Pinpoint the cell where the given text exists, returning its [X, Y] midpoint coordinate. 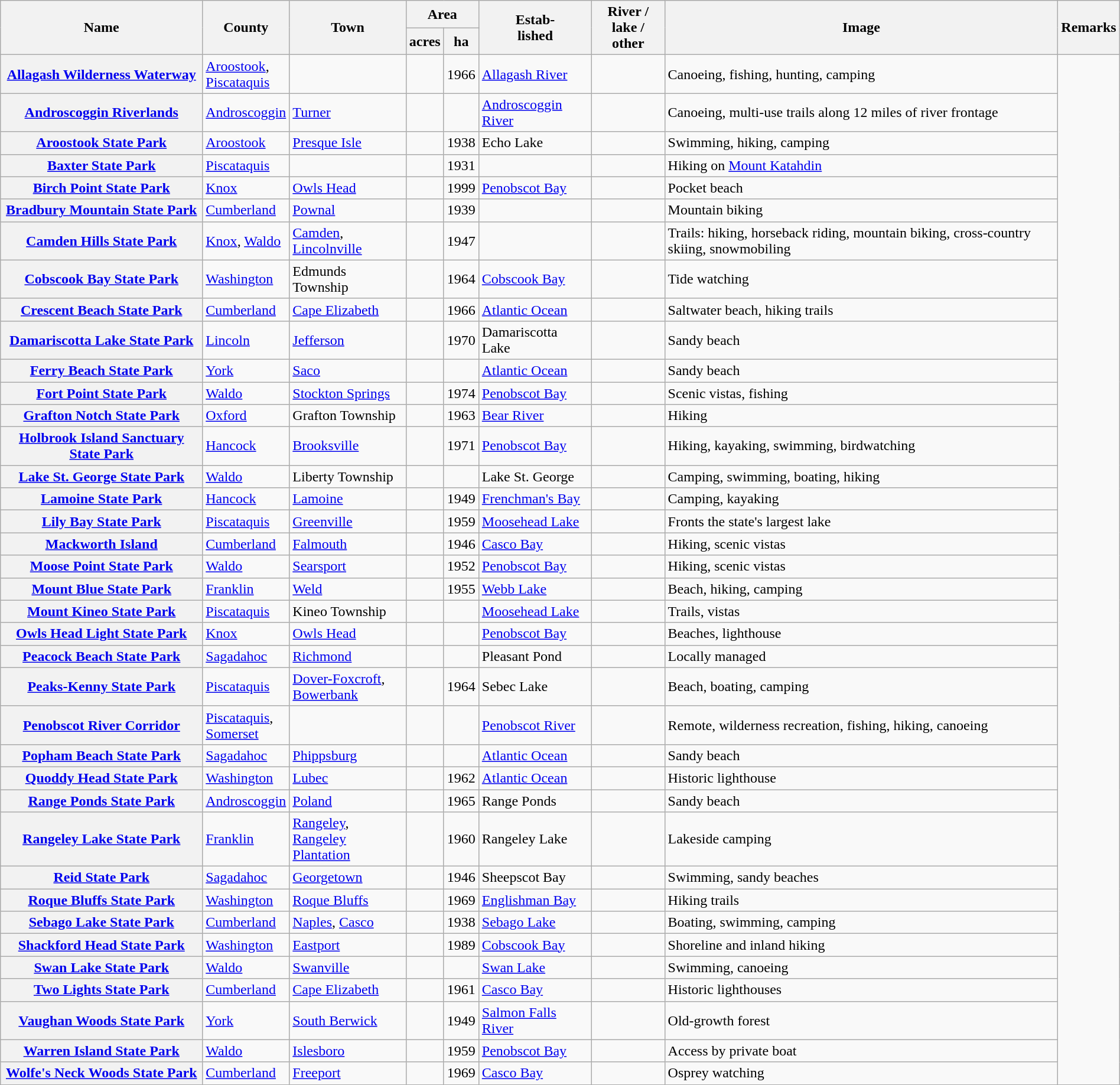
Sebec Lake [535, 686]
Scenic vistas, fishing [861, 393]
Osprey watching [861, 1073]
Kineo Township [347, 611]
Beach, hiking, camping [861, 589]
Dover-Foxcroft, Bowerbank [347, 686]
Echo Lake [535, 143]
Town [347, 28]
Lincoln [246, 340]
Penobscot River [535, 725]
Damariscotta Lake State Park [102, 340]
Saltwater beach, hiking trails [861, 309]
Richmond [347, 656]
Owls Head Light State Park [102, 634]
Lamoine [347, 499]
Camden Hills State Park [102, 241]
Trails, vistas [861, 611]
Frenchman's Bay [535, 499]
Falmouth [347, 544]
Georgetown [347, 878]
Mount Blue State Park [102, 589]
Rangeley Lake [535, 839]
Reid State Park [102, 878]
Presque Isle [347, 143]
ha [461, 41]
Piscataquis, Somerset [246, 725]
Mountain biking [861, 210]
Eastport [347, 945]
Androscoggin Riverlands [102, 112]
River / lake / other [629, 28]
Naples, Casco [347, 923]
Hiking on Mount Katahdin [861, 165]
Lake St. George State Park [102, 477]
1952 [461, 566]
1962 [461, 778]
1971 [461, 447]
1974 [461, 393]
Old-growth forest [861, 1021]
Mount Kineo State Park [102, 611]
Historic lighthouses [861, 990]
Lake St. George [535, 477]
Two Lights State Park [102, 990]
Peacock Beach State Park [102, 656]
Phippsburg [347, 755]
Bradbury Mountain State Park [102, 210]
Brooksville [347, 447]
Rangeley, Rangeley Plantation [347, 839]
1963 [461, 416]
Tide watching [861, 279]
Swimming, hiking, camping [861, 143]
Birch Point State Park [102, 188]
1970 [461, 340]
Sebago Lake State Park [102, 923]
Vaughan Woods State Park [102, 1021]
Camping, swimming, boating, hiking [861, 477]
Shoreline and inland hiking [861, 945]
Sheepscot Bay [535, 878]
Historic lighthouse [861, 778]
Estab- lished [535, 28]
Locally managed [861, 656]
1931 [461, 165]
Oxford [246, 416]
Jefferson [347, 340]
Poland [347, 800]
Moose Point State Park [102, 566]
Swanville [347, 967]
1965 [461, 800]
Hiking, kayaking, swimming, birdwatching [861, 447]
Roque Bluffs [347, 900]
Greenville [347, 522]
Grafton Township [347, 416]
Aroostook [246, 143]
County [246, 28]
acres [425, 41]
Camden, Lincolnville [347, 241]
Remote, wilderness recreation, fishing, hiking, canoeing [861, 725]
Freeport [347, 1073]
Area [442, 14]
Remarks [1089, 28]
1955 [461, 589]
Rangeley Lake State Park [102, 839]
Androscoggin River [535, 112]
Range Ponds State Park [102, 800]
Penobscot River Corridor [102, 725]
Beaches, lighthouse [861, 634]
Canoeing, multi-use trails along 12 miles of river frontage [861, 112]
Grafton Notch State Park [102, 416]
1947 [461, 241]
1989 [461, 945]
Roque Bluffs State Park [102, 900]
Pownal [347, 210]
Baxter State Park [102, 165]
Allagash Wilderness Waterway [102, 74]
Knox, Waldo [246, 241]
Shackford Head State Park [102, 945]
Fort Point State Park [102, 393]
Camping, kayaking [861, 499]
Aroostook, Piscataquis [246, 74]
Searsport [347, 566]
Lubec [347, 778]
Webb Lake [535, 589]
Allagash River [535, 74]
Stockton Springs [347, 393]
Edmunds Township [347, 279]
Sebago Lake [535, 923]
Access by private boat [861, 1051]
Aroostook State Park [102, 143]
Damariscotta Lake [535, 340]
Peaks-Kenny State Park [102, 686]
Islesboro [347, 1051]
Weld [347, 589]
Swan Lake [535, 967]
Crescent Beach State Park [102, 309]
Swan Lake State Park [102, 967]
Cobscook Bay State Park [102, 279]
Image [861, 28]
Boating, swimming, camping [861, 923]
Holbrook Island Sanctuary State Park [102, 447]
1939 [461, 210]
Saco [347, 370]
Popham Beach State Park [102, 755]
Liberty Township [347, 477]
Hiking trails [861, 900]
Pocket beach [861, 188]
Lily Bay State Park [102, 522]
Quoddy Head State Park [102, 778]
1961 [461, 990]
Swimming, canoeing [861, 967]
1999 [461, 188]
Name [102, 28]
1960 [461, 839]
Ferry Beach State Park [102, 370]
Salmon Falls River [535, 1021]
Pleasant Pond [535, 656]
Range Ponds [535, 800]
Mackworth Island [102, 544]
Lakeside camping [861, 839]
Fronts the state's largest lake [861, 522]
Swimming, sandy beaches [861, 878]
Trails: hiking, horseback riding, mountain biking, cross-country skiing, snowmobiling [861, 241]
Warren Island State Park [102, 1051]
Lamoine State Park [102, 499]
Wolfe's Neck Woods State Park [102, 1073]
Beach, boating, camping [861, 686]
Hiking [861, 416]
Englishman Bay [535, 900]
Canoeing, fishing, hunting, camping [861, 74]
South Berwick [347, 1021]
Bear River [535, 416]
Turner [347, 112]
